Search for the cell housing the specified text and yield its [X, Y] center coordinate. 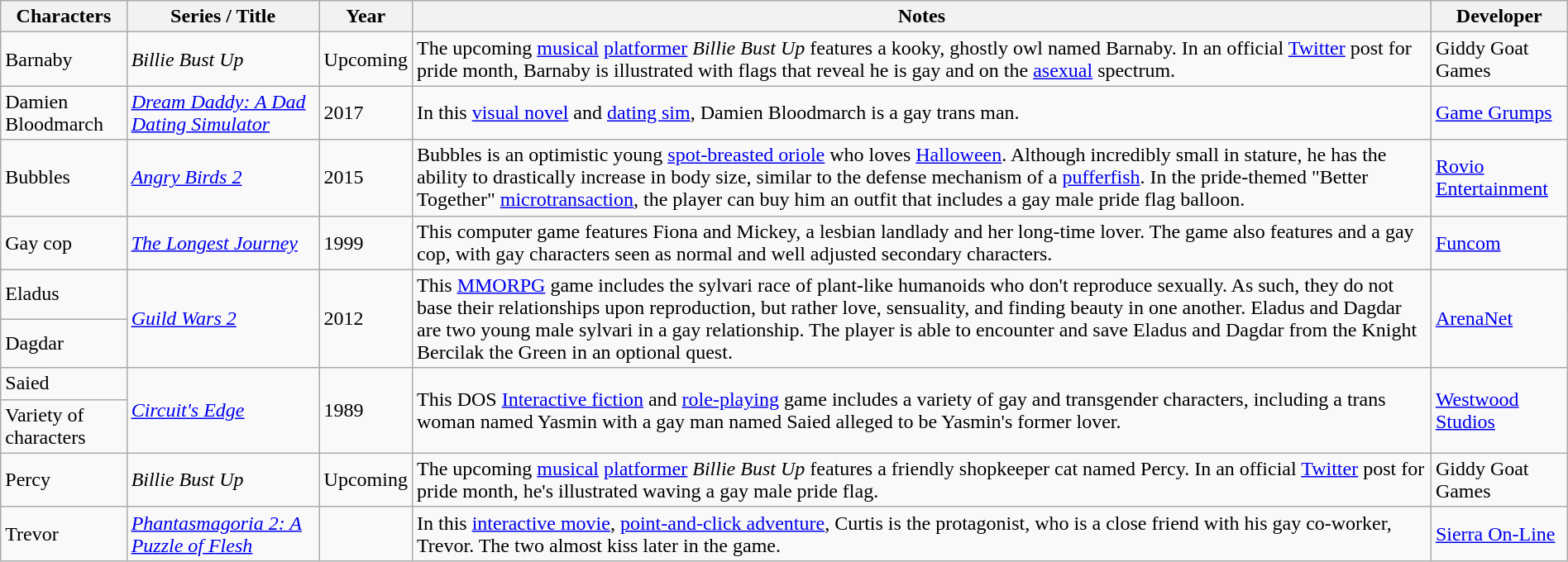
Barnaby [64, 60]
Series / Title [223, 17]
Eladus [64, 294]
Trevor [64, 534]
2012 [366, 319]
In this visual novel and dating sim, Damien Bloodmarch is a gay trans man. [921, 112]
Year [366, 17]
Funcom [1499, 243]
Developer [1499, 17]
Westwood Studios [1499, 410]
ArenaNet [1499, 319]
Saied [64, 383]
Dream Daddy: A Dad Dating Simulator [223, 112]
Characters [64, 17]
Gay cop [64, 243]
Phantasmagoria 2: A Puzzle of Flesh [223, 534]
Game Grumps [1499, 112]
2015 [366, 178]
Bubbles [64, 178]
1999 [366, 243]
Circuit's Edge [223, 410]
2017 [366, 112]
The Longest Journey [223, 243]
Notes [921, 17]
Sierra On-Line [1499, 534]
Dagdar [64, 344]
Percy [64, 479]
Angry Birds 2 [223, 178]
Guild Wars 2 [223, 319]
1989 [366, 410]
Damien Bloodmarch [64, 112]
Rovio Entertainment [1499, 178]
Variety of characters [64, 426]
